Return [X, Y] of the center of cell containing provided text 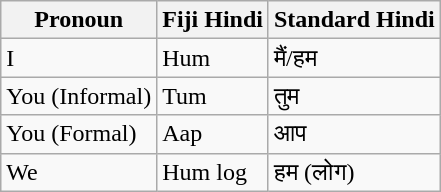
Aap [213, 134]
Tum [213, 96]
You (Informal) [79, 96]
Standard Hindi [354, 20]
Fiji Hindi [213, 20]
You (Formal) [79, 134]
We [79, 172]
Hum log [213, 172]
हम (लोग) [354, 172]
Hum [213, 58]
Pronoun [79, 20]
I [79, 58]
तुम [354, 96]
आप [354, 134]
मैं/हम [354, 58]
